Scan for the cell matching the given text and deliver its (X, Y) coordinate at center. 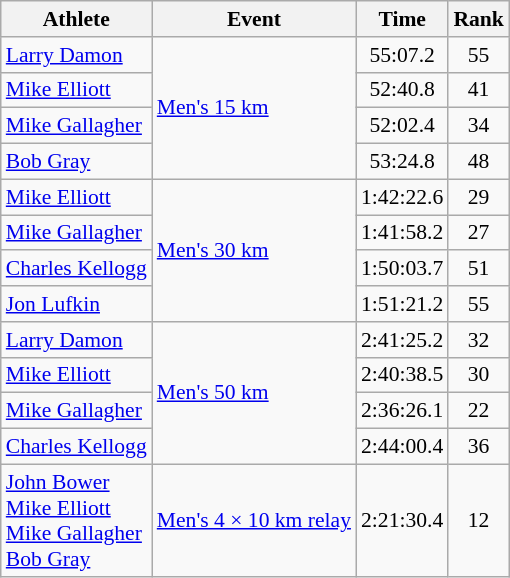
2:21:30.4 (402, 520)
12 (478, 520)
2:41:25.2 (402, 340)
2:44:00.4 (402, 447)
34 (478, 126)
Men's 15 km (254, 108)
22 (478, 411)
Men's 50 km (254, 393)
Athlete (76, 19)
Time (402, 19)
Jon Lufkin (76, 304)
36 (478, 447)
Rank (478, 19)
51 (478, 269)
2:40:38.5 (402, 375)
53:24.8 (402, 162)
41 (478, 90)
1:42:22.6 (402, 197)
27 (478, 233)
52:02.4 (402, 126)
48 (478, 162)
1:41:58.2 (402, 233)
29 (478, 197)
Bob Gray (76, 162)
2:36:26.1 (402, 411)
30 (478, 375)
32 (478, 340)
Men's 30 km (254, 250)
52:40.8 (402, 90)
Event (254, 19)
1:51:21.2 (402, 304)
1:50:03.7 (402, 269)
Men's 4 × 10 km relay (254, 520)
John BowerMike ElliottMike GallagherBob Gray (76, 520)
55:07.2 (402, 55)
